For the text-containing cell, return its midpoint in (x, y) coordinate format. 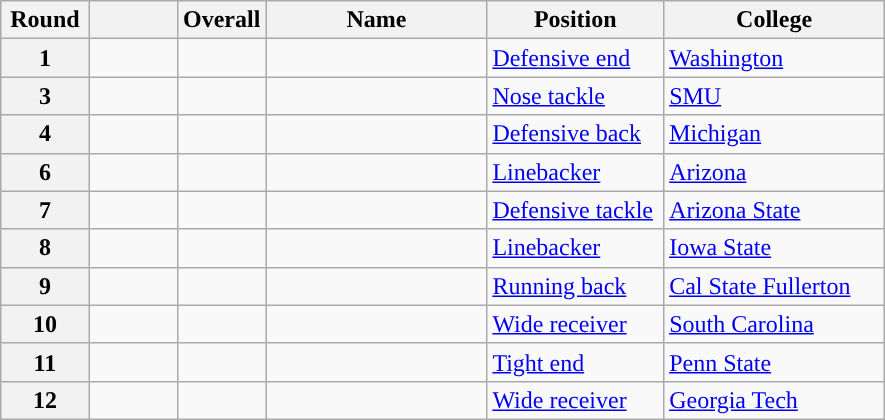
Defensive end (576, 58)
6 (45, 172)
Arizona (774, 172)
Michigan (774, 134)
Iowa State (774, 248)
Washington (774, 58)
Defensive back (576, 134)
Defensive tackle (576, 210)
SMU (774, 96)
Penn State (774, 362)
Georgia Tech (774, 400)
1 (45, 58)
Round (45, 20)
12 (45, 400)
Overall (222, 20)
7 (45, 210)
4 (45, 134)
Position (576, 20)
3 (45, 96)
Nose tackle (576, 96)
8 (45, 248)
Arizona State (774, 210)
Name (376, 20)
Tight end (576, 362)
10 (45, 324)
South Carolina (774, 324)
Cal State Fullerton (774, 286)
College (774, 20)
Running back (576, 286)
11 (45, 362)
9 (45, 286)
